Return (x, y) of the center of cell containing provided text 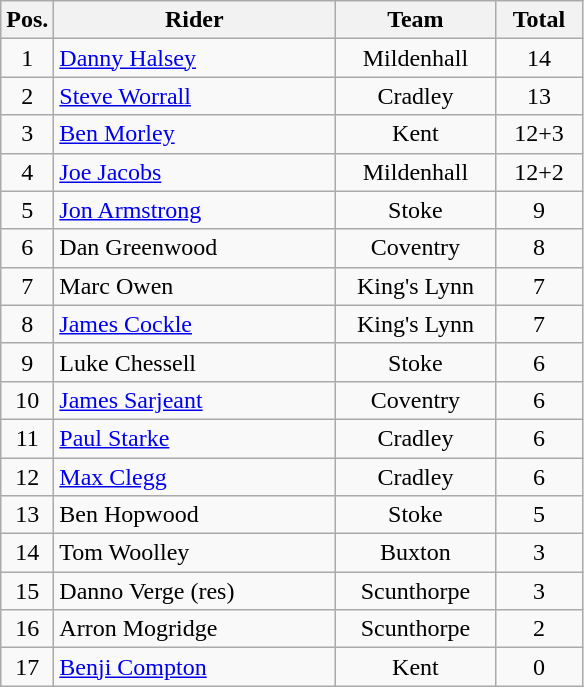
0 (539, 667)
Max Clegg (194, 477)
Joe Jacobs (194, 172)
Danno Verge (res) (194, 591)
Arron Mogridge (194, 629)
Rider (194, 20)
Marc Owen (194, 286)
Steve Worrall (194, 96)
Team (416, 20)
Ben Morley (194, 134)
Total (539, 20)
12 (28, 477)
10 (28, 400)
11 (28, 438)
Pos. (28, 20)
Jon Armstrong (194, 210)
15 (28, 591)
Buxton (416, 553)
Dan Greenwood (194, 248)
4 (28, 172)
Luke Chessell (194, 362)
Benji Compton (194, 667)
Danny Halsey (194, 58)
12+2 (539, 172)
Tom Woolley (194, 553)
1 (28, 58)
James Cockle (194, 324)
16 (28, 629)
Paul Starke (194, 438)
17 (28, 667)
Ben Hopwood (194, 515)
James Sarjeant (194, 400)
12+3 (539, 134)
